Extract the [X, Y] coordinate from the center of the cell holding the provided text.  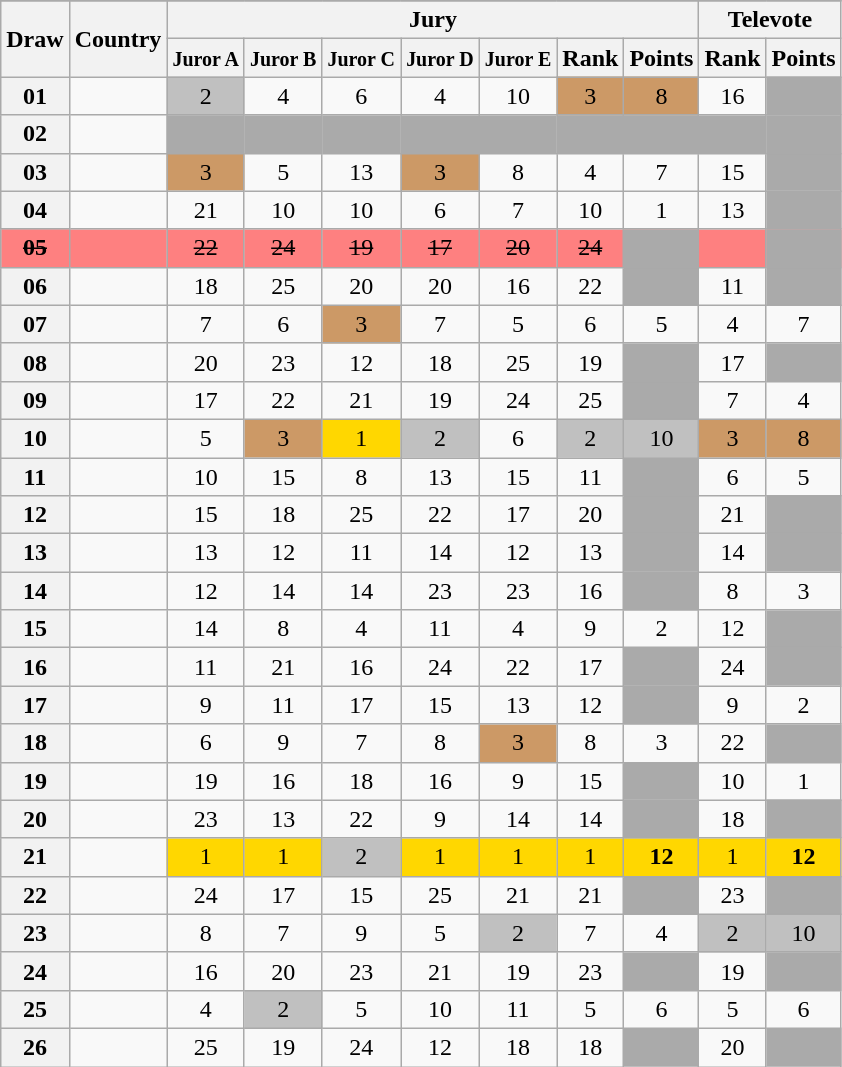
03 [35, 172]
04 [35, 210]
Jury [433, 20]
07 [35, 324]
02 [35, 134]
Country [118, 39]
05 [35, 248]
Juror C [362, 58]
Juror D [440, 58]
01 [35, 96]
06 [35, 286]
26 [35, 1047]
Draw [35, 39]
09 [35, 400]
Televote [770, 20]
08 [35, 362]
Juror E [518, 58]
Juror A [206, 58]
Juror B [283, 58]
